Return (X, Y) of the center of cell containing provided text 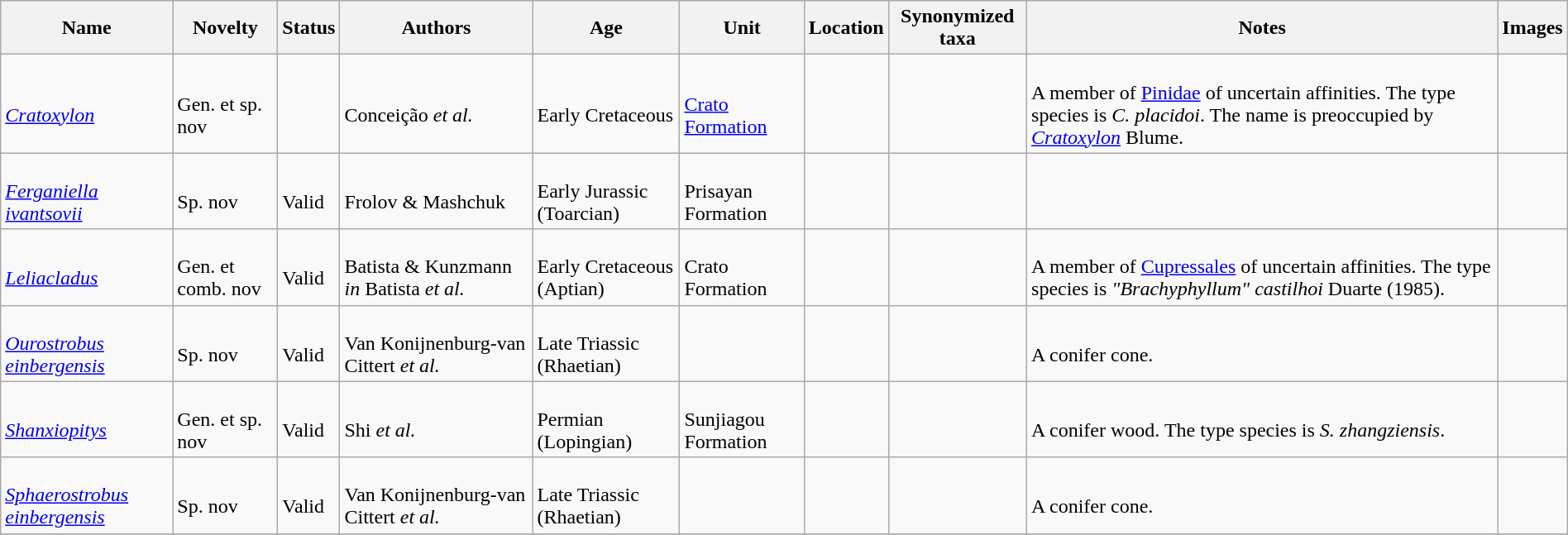
Shi et al. (437, 419)
Status (309, 28)
Synonymized taxa (958, 28)
Notes (1262, 28)
Sphaerostrobus einbergensis (87, 495)
Conceição et al. (437, 104)
Novelty (225, 28)
Ourostrobus einbergensis (87, 343)
Permian (Lopingian) (606, 419)
Frolov & Mashchuk (437, 191)
Gen. et comb. nov (225, 267)
Images (1532, 28)
Early Jurassic (Toarcian) (606, 191)
Sunjiagou Formation (742, 419)
Unit (742, 28)
Early Cretaceous (606, 104)
Early Cretaceous (Aptian) (606, 267)
Ferganiella ivantsovii (87, 191)
Batista & Kunzmann in Batista et al. (437, 267)
Shanxiopitys (87, 419)
Leliacladus (87, 267)
Age (606, 28)
A member of Cupressales of uncertain affinities. The type species is "Brachyphyllum" castilhoi Duarte (1985). (1262, 267)
Name (87, 28)
Authors (437, 28)
Cratoxylon (87, 104)
A conifer wood. The type species is S. zhangziensis. (1262, 419)
Location (846, 28)
A member of Pinidae of uncertain affinities. The type species is C. placidoi. The name is preoccupied by Cratoxylon Blume. (1262, 104)
Prisayan Formation (742, 191)
